Pinpoint the cell where the given text exists, returning its (X, Y) midpoint coordinate. 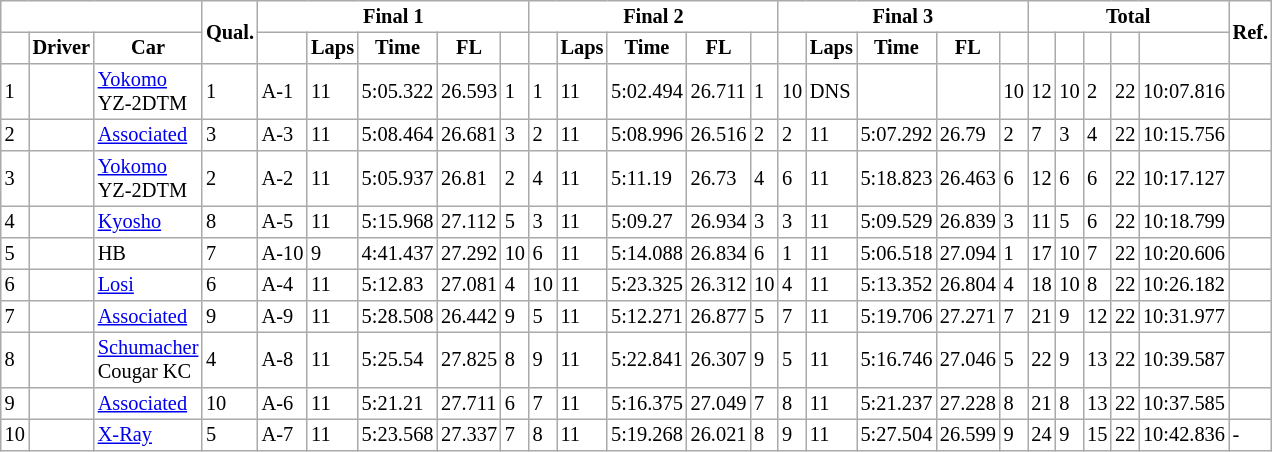
A-1 (282, 92)
26.79 (968, 135)
27.049 (719, 404)
Ref. (1250, 32)
5:22.841 (646, 360)
10:07.816 (1184, 92)
27.112 (469, 222)
5:11.19 (646, 179)
Final 3 (902, 17)
5:21.237 (896, 404)
5:27.504 (896, 435)
Kyosho (148, 222)
5:23.568 (398, 435)
10:15.756 (1184, 135)
5:05.937 (398, 179)
27.825 (469, 360)
Losi (148, 285)
5:19.268 (646, 435)
10:31.977 (1184, 317)
- (1250, 435)
A-5 (282, 222)
HB (148, 254)
27.094 (968, 254)
A-6 (282, 404)
26.81 (469, 179)
5:08.464 (398, 135)
5:21.21 (398, 404)
4:41.437 (398, 254)
5:06.518 (896, 254)
27.046 (968, 360)
X-Ray (148, 435)
26.593 (469, 92)
26.463 (968, 179)
5:09.529 (896, 222)
26.934 (719, 222)
A-7 (282, 435)
26.442 (469, 317)
5:28.508 (398, 317)
5:16.375 (646, 404)
Car (148, 48)
A-8 (282, 360)
5:12.83 (398, 285)
26.877 (719, 317)
5:25.54 (398, 360)
10:39.587 (1184, 360)
26.681 (469, 135)
Qual. (230, 32)
26.73 (719, 179)
5:02.494 (646, 92)
10:42.836 (1184, 435)
26.312 (719, 285)
5:16.746 (896, 360)
18 (1042, 285)
5:23.325 (646, 285)
5:19.706 (896, 317)
5:15.968 (398, 222)
5:14.088 (646, 254)
A-10 (282, 254)
10:17.127 (1184, 179)
17 (1042, 254)
5:05.322 (398, 92)
27.337 (469, 435)
26.599 (968, 435)
27.271 (968, 317)
26.804 (968, 285)
24 (1042, 435)
27.711 (469, 404)
Schumacher Cougar KC (148, 360)
5:09.27 (646, 222)
5:07.292 (896, 135)
10:18.799 (1184, 222)
A-9 (282, 317)
A-4 (282, 285)
10:37.585 (1184, 404)
27.292 (469, 254)
Final 2 (654, 17)
26.516 (719, 135)
5:13.352 (896, 285)
26.711 (719, 92)
26.839 (968, 222)
A-3 (282, 135)
10:26.182 (1184, 285)
10:20.606 (1184, 254)
27.228 (968, 404)
5:18.823 (896, 179)
5:08.996 (646, 135)
Final 1 (394, 17)
26.307 (719, 360)
Driver (62, 48)
26.021 (719, 435)
26.834 (719, 254)
15 (1097, 435)
27.081 (469, 285)
A-2 (282, 179)
DNS (832, 92)
Total (1128, 17)
5:12.271 (646, 317)
